Scan for the cell matching the given text and deliver its [x, y] coordinate at center. 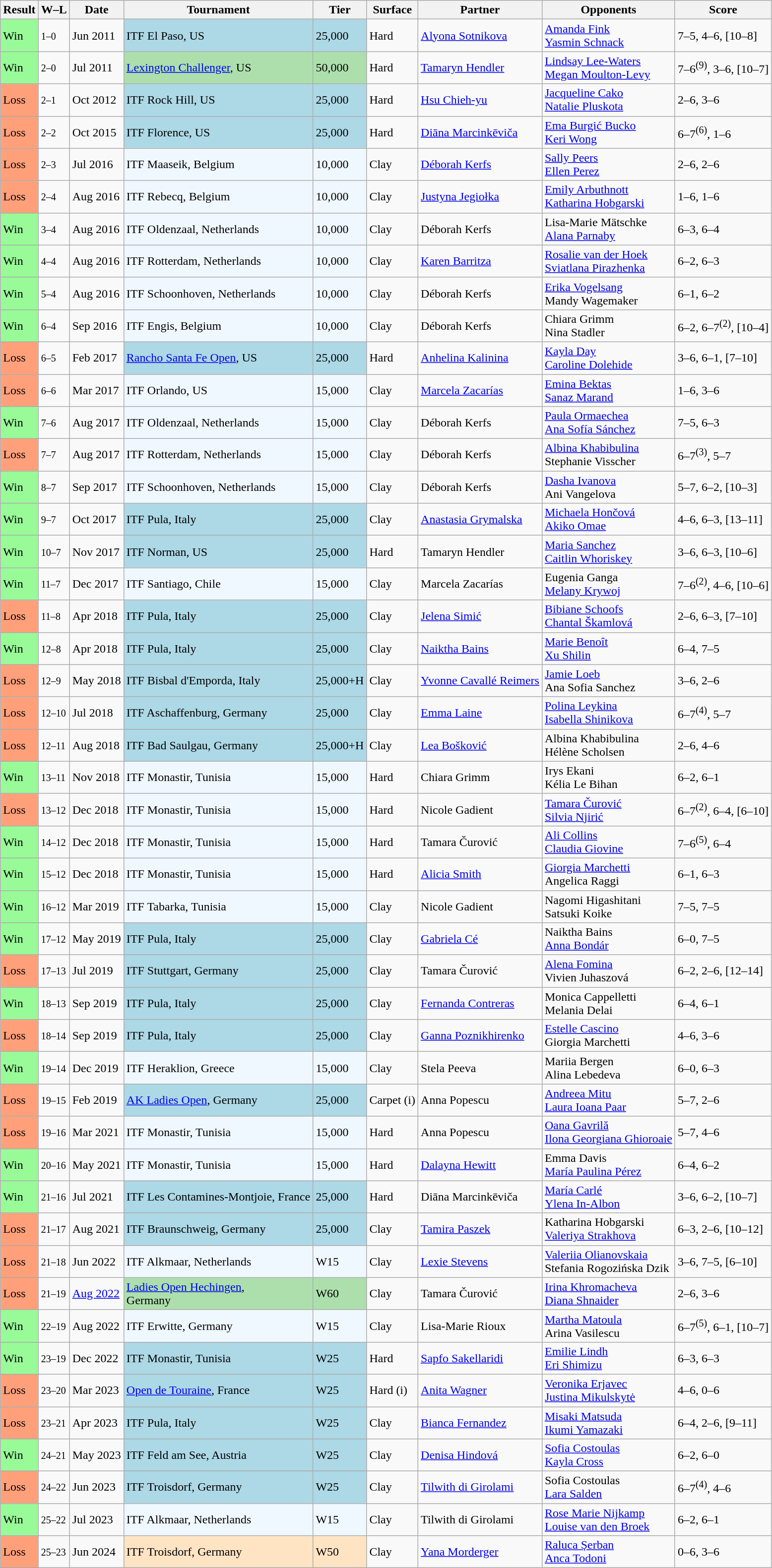
ITF Heraklion, Greece [218, 1068]
Polina Leykina Isabella Shinikova [608, 713]
21–19 [54, 1293]
ITF Rock Hill, US [218, 100]
Jun 2024 [96, 1552]
W50 [340, 1552]
Jul 2018 [96, 713]
2–1 [54, 100]
Stela Peeva [480, 1068]
ITF Rebecq, Belgium [218, 196]
20–16 [54, 1164]
10–7 [54, 551]
Lea Bošković [480, 745]
7–5, 4–6, [10–8] [723, 36]
Chiara Grimm Nina Stadler [608, 325]
23–19 [54, 1358]
Albina Khabibulina Hélène Scholsen [608, 745]
Mar 2019 [96, 906]
Ladies Open Hechingen, Germany [218, 1293]
Eugenia Ganga Melany Krywoj [608, 584]
Denisa Hindová [480, 1455]
1–0 [54, 36]
6–5 [54, 358]
7–6(9), 3–6, [10–7] [723, 67]
8–7 [54, 487]
Nov 2017 [96, 551]
11–7 [54, 584]
2–3 [54, 165]
21–18 [54, 1262]
2–4 [54, 196]
Yana Morderger [480, 1552]
9–7 [54, 520]
Sep 2017 [96, 487]
7–7 [54, 455]
Tamira Paszek [480, 1229]
6–1, 6–2 [723, 294]
Emma Laine [480, 713]
María Carlé Ylena In-Albon [608, 1197]
ITF Engis, Belgium [218, 325]
Lindsay Lee-Waters Megan Moulton-Levy [608, 67]
Anhelina Kalinina [480, 358]
7–6(2), 4–6, [10–6] [723, 584]
6–2, 6–3 [723, 261]
6–4, 7–5 [723, 649]
13–12 [54, 809]
3–6, 7–5, [6–10] [723, 1262]
ITF Bisbal d'Emporda, Italy [218, 680]
3–6, 6–3, [10–6] [723, 551]
13–11 [54, 778]
Irys Ekani Kélia Le Bihan [608, 778]
6–6 [54, 390]
4–6, 3–6 [723, 1035]
Oct 2015 [96, 132]
6–7(5), 6–1, [10–7] [723, 1326]
2–6, 2–6 [723, 165]
ITF Norman, US [218, 551]
12–11 [54, 745]
Monica Cappelletti Melania Delai [608, 1004]
24–21 [54, 1455]
ITF Florence, US [218, 132]
24–22 [54, 1488]
Dec 2017 [96, 584]
50,000 [340, 67]
Chiara Grimm [480, 778]
Dec 2022 [96, 1358]
Hsu Chieh-yu [480, 100]
6–0, 6–3 [723, 1068]
6–2, 6–0 [723, 1455]
Hard (i) [392, 1390]
Veronika Erjavec Justina Mikulskytė [608, 1390]
3–6, 2–6 [723, 680]
Jun 2011 [96, 36]
Sofia Costoulas Kayla Cross [608, 1455]
Dec 2019 [96, 1068]
5–7, 2–6 [723, 1100]
15–12 [54, 874]
Carpet (i) [392, 1100]
Dalayna Hewitt [480, 1164]
25–23 [54, 1552]
19–15 [54, 1100]
Naiktha Bains [480, 649]
18–13 [54, 1004]
23–20 [54, 1390]
4–6, 0–6 [723, 1390]
3–6, 6–2, [10–7] [723, 1197]
Tier [340, 10]
Alyona Sotnikova [480, 36]
2–2 [54, 132]
21–17 [54, 1229]
19–16 [54, 1133]
Jun 2023 [96, 1488]
4–4 [54, 261]
6–3, 6–3 [723, 1358]
Mar 2021 [96, 1133]
Jul 2019 [96, 971]
Jamie Loeb Ana Sofia Sanchez [608, 680]
May 2023 [96, 1455]
Rosalie van der Hoek Sviatlana Pirazhenka [608, 261]
Andreea Mitu Laura Ioana Paar [608, 1100]
Oana Gavrilă Ilona Georgiana Ghioroaie [608, 1133]
Lexie Stevens [480, 1262]
Aug 2018 [96, 745]
Rancho Santa Fe Open, US [218, 358]
3–4 [54, 229]
Michaela Hončová Akiko Omae [608, 520]
AK Ladies Open, Germany [218, 1100]
7–5, 6–3 [723, 422]
Jelena Simić [480, 616]
6–4, 6–2 [723, 1164]
ITF Orlando, US [218, 390]
Partner [480, 10]
Giorgia Marchetti Angelica Raggi [608, 874]
Nov 2018 [96, 778]
2–0 [54, 67]
Dasha Ivanova Ani Vangelova [608, 487]
Amanda Fink Yasmin Schnack [608, 36]
Anastasia Grymalska [480, 520]
Result [19, 10]
Misaki Matsuda Ikumi Yamazaki [608, 1422]
ITF Aschaffenburg, Germany [218, 713]
6–4, 2–6, [9–11] [723, 1422]
16–12 [54, 906]
ITF Les Contamines-Montjoie, France [218, 1197]
Aug 2021 [96, 1229]
Opponents [608, 10]
7–6(5), 6–4 [723, 842]
12–9 [54, 680]
Ali Collins Claudia Giovine [608, 842]
ITF Tabarka, Tunisia [218, 906]
Tamara Čurović Silvia Njirić [608, 809]
17–12 [54, 939]
Yvonne Cavallé Reimers [480, 680]
Jacqueline Cako Natalie Pluskota [608, 100]
ITF Feld am See, Austria [218, 1455]
Alicia Smith [480, 874]
Maria Sanchez Caitlin Whoriskey [608, 551]
22–19 [54, 1326]
12–8 [54, 649]
Valeriia Olianovskaia Stefania Rogozińska Dzik [608, 1262]
25–22 [54, 1519]
Bianca Fernandez [480, 1422]
Sapfo Sakellaridi [480, 1358]
W60 [340, 1293]
Sally Peers Ellen Perez [608, 165]
6–3, 2–6, [10–12] [723, 1229]
W–L [54, 10]
12–10 [54, 713]
Irina Khromacheva Diana Shnaider [608, 1293]
Estelle Cascino Giorgia Marchetti [608, 1035]
14–12 [54, 842]
Jul 2016 [96, 165]
Mariia Bergen Alina Lebedeva [608, 1068]
18–14 [54, 1035]
ITF Maaseik, Belgium [218, 165]
Nagomi Higashitani Satsuki Koike [608, 906]
Ganna Poznikhirenko [480, 1035]
23–21 [54, 1422]
Albina Khabibulina Stephanie Visscher [608, 455]
Open de Touraine, France [218, 1390]
Emina Bektas Sanaz Marand [608, 390]
Naiktha Bains Anna Bondár [608, 939]
1–6, 3–6 [723, 390]
17–13 [54, 971]
6–1, 6–3 [723, 874]
6–7(6), 1–6 [723, 132]
6–2, 6–7(2), [10–4] [723, 325]
Gabriela Cé [480, 939]
Karen Barritza [480, 261]
Emilie Lindh Eri Shimizu [608, 1358]
Sep 2016 [96, 325]
Score [723, 10]
6–4, 6–1 [723, 1004]
Ema Burgić Bucko Keri Wong [608, 132]
Bibiane Schoofs Chantal Škamlová [608, 616]
6–7(3), 5–7 [723, 455]
7–6 [54, 422]
Oct 2012 [96, 100]
5–7, 6–2, [10–3] [723, 487]
6–0, 7–5 [723, 939]
ITF Stuttgart, Germany [218, 971]
6–7(4), 4–6 [723, 1488]
Marie Benoît Xu Shilin [608, 649]
4–6, 6–3, [13–11] [723, 520]
ITF El Paso, US [218, 36]
Oct 2017 [96, 520]
2–6, 4–6 [723, 745]
Sofia Costoulas Lara Salden [608, 1488]
6–3, 6–4 [723, 229]
Rose Marie Nijkamp Louise van den Broek [608, 1519]
2–6, 6–3, [7–10] [723, 616]
Emma Davis María Paulina Pérez [608, 1164]
Surface [392, 10]
Fernanda Contreras [480, 1004]
Feb 2019 [96, 1100]
ITF Erwitte, Germany [218, 1326]
Date [96, 10]
Raluca Șerban Anca Todoni [608, 1552]
6–2, 2–6, [12–14] [723, 971]
1–6, 1–6 [723, 196]
0–6, 3–6 [723, 1552]
ITF Santiago, Chile [218, 584]
Kayla Day Caroline Dolehide [608, 358]
Tournament [218, 10]
May 2019 [96, 939]
3–6, 6–1, [7–10] [723, 358]
5–7, 4–6 [723, 1133]
Mar 2017 [96, 390]
Lisa-Marie Mätschke Alana Parnaby [608, 229]
May 2021 [96, 1164]
6–7(4), 5–7 [723, 713]
Jul 2011 [96, 67]
Apr 2023 [96, 1422]
19–14 [54, 1068]
Lisa-Marie Rioux [480, 1326]
Justyna Jegiołka [480, 196]
Katharina Hobgarski Valeriya Strakhova [608, 1229]
Mar 2023 [96, 1390]
May 2018 [96, 680]
5–4 [54, 294]
Jul 2023 [96, 1519]
Erika Vogelsang Mandy Wagemaker [608, 294]
7–5, 7–5 [723, 906]
6–7(2), 6–4, [6–10] [723, 809]
21–16 [54, 1197]
Emily Arbuthnott Katharina Hobgarski [608, 196]
Jul 2021 [96, 1197]
11–8 [54, 616]
ITF Braunschweig, Germany [218, 1229]
6–4 [54, 325]
Jun 2022 [96, 1262]
Feb 2017 [96, 358]
ITF Bad Saulgau, Germany [218, 745]
Alena Fomina Vivien Juhaszová [608, 971]
Anita Wagner [480, 1390]
Paula Ormaechea Ana Sofía Sánchez [608, 422]
Martha Matoula Arina Vasilescu [608, 1326]
Lexington Challenger, US [218, 67]
